Scan for the cell matching the given text and deliver its [X, Y] coordinate at center. 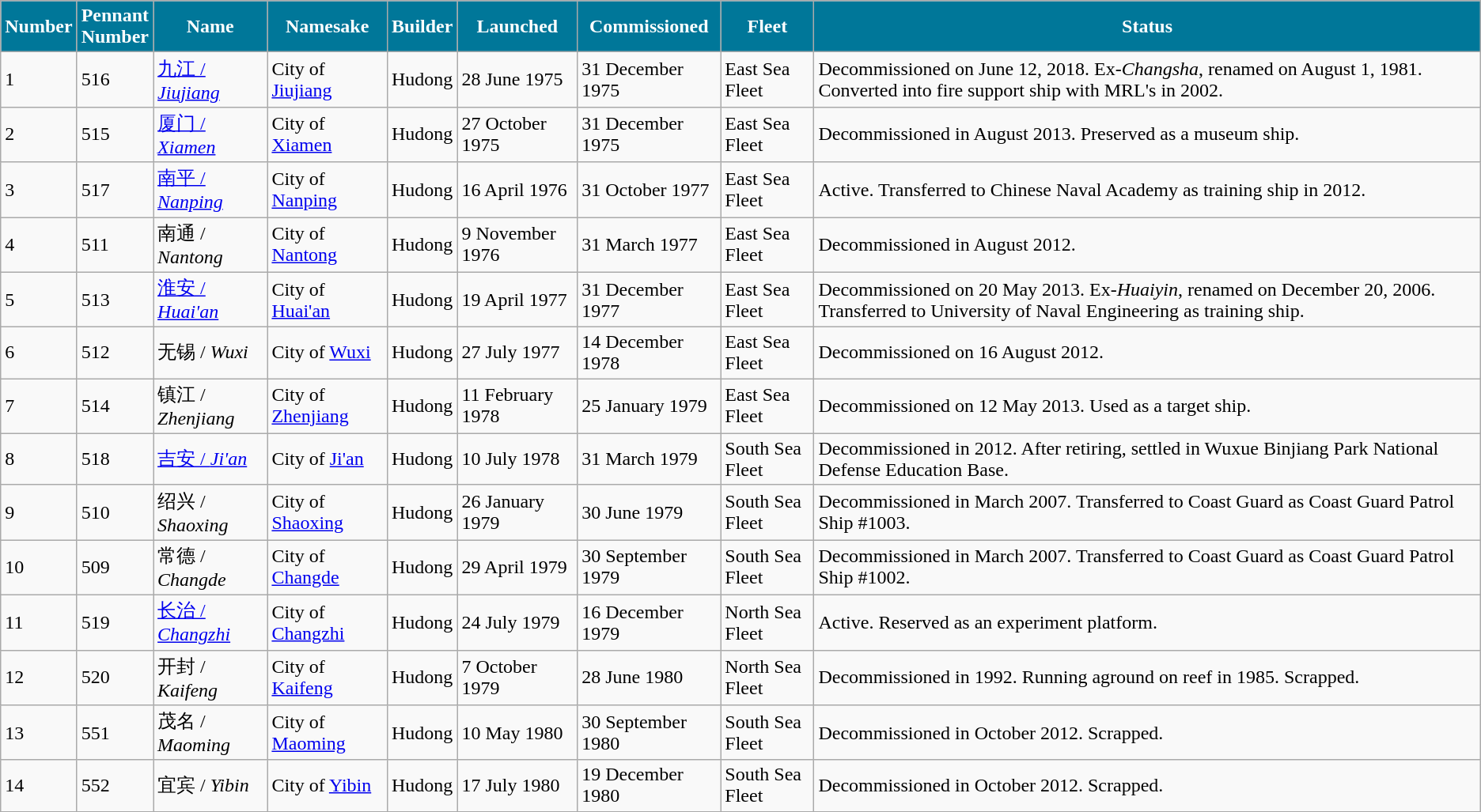
11 [39, 622]
Active. Transferred to Chinese Naval Academy as training ship in 2012. [1147, 190]
6 [39, 353]
City of Nanping [328, 190]
Decommissioned on June 12, 2018. Ex-Changsha, renamed on August 1, 1981. Converted into fire support ship with MRL's in 2002. [1147, 80]
12 [39, 678]
512 [115, 353]
City of Xiamen [328, 134]
30 June 1979 [649, 512]
淮安 / Huai'an [210, 300]
517 [115, 190]
Decommissioned on 12 May 2013. Used as a target ship. [1147, 406]
513 [115, 300]
吉安 / Ji'an [210, 459]
绍兴 / Shaoxing [210, 512]
27 July 1977 [517, 353]
7 October 1979 [517, 678]
Namesake [328, 27]
City of Changde [328, 568]
Builder [422, 27]
31 December 1977 [649, 300]
7 [39, 406]
长治 / Changzhi [210, 622]
29 April 1979 [517, 568]
Decommissioned in August 2012. [1147, 244]
30 September 1980 [649, 733]
City of Changzhi [328, 622]
3 [39, 190]
520 [115, 678]
City of Maoming [328, 733]
Commissioned [649, 27]
515 [115, 134]
10 [39, 568]
南通 / Nantong [210, 244]
Status [1147, 27]
Launched [517, 27]
514 [115, 406]
镇江 / Zhenjiang [210, 406]
30 September 1979 [649, 568]
509 [115, 568]
Name [210, 27]
九江 / Jiujiang [210, 80]
551 [115, 733]
Decommissioned on 16 August 2012. [1147, 353]
Decommissioned in March 2007. Transferred to Coast Guard as Coast Guard Patrol Ship #1002. [1147, 568]
9 November 1976 [517, 244]
16 December 1979 [649, 622]
17 July 1980 [517, 786]
City of Jiujiang [328, 80]
2 [39, 134]
24 July 1979 [517, 622]
Decommissioned in March 2007. Transferred to Coast Guard as Coast Guard Patrol Ship #1003. [1147, 512]
10 July 1978 [517, 459]
516 [115, 80]
Number [39, 27]
City of Yibin [328, 786]
南平 / Nanping [210, 190]
开封 / Kaifeng [210, 678]
茂名 / Maoming [210, 733]
City of Zhenjiang [328, 406]
City of Wuxi [328, 353]
宜宾 / Yibin [210, 786]
25 January 1979 [649, 406]
City of Nantong [328, 244]
26 January 1979 [517, 512]
Pennant Number [115, 27]
14 December 1978 [649, 353]
31 March 1979 [649, 459]
4 [39, 244]
Fleet [767, 27]
City of Shaoxing [328, 512]
511 [115, 244]
19 April 1977 [517, 300]
519 [115, 622]
厦门 / Xiamen [210, 134]
Decommissioned on 20 May 2013. Ex-Huaiyin, renamed on December 20, 2006. Transferred to University of Naval Engineering as training ship. [1147, 300]
Active. Reserved as an experiment platform. [1147, 622]
28 June 1975 [517, 80]
9 [39, 512]
19 December 1980 [649, 786]
510 [115, 512]
11 February 1978 [517, 406]
552 [115, 786]
31 October 1977 [649, 190]
5 [39, 300]
Decommissioned in August 2013. Preserved as a museum ship. [1147, 134]
16 April 1976 [517, 190]
10 May 1980 [517, 733]
13 [39, 733]
14 [39, 786]
Decommissioned in 1992. Running aground on reef in 1985. Scrapped. [1147, 678]
Decommissioned in 2012. After retiring, settled in Wuxue Binjiang Park National Defense Education Base. [1147, 459]
City of Huai'an [328, 300]
8 [39, 459]
City of Kaifeng [328, 678]
1 [39, 80]
常德 / Changde [210, 568]
28 June 1980 [649, 678]
518 [115, 459]
City of Ji'an [328, 459]
31 March 1977 [649, 244]
27 October 1975 [517, 134]
无锡 / Wuxi [210, 353]
